Locate the cell with the specified text and output its (x, y) center coordinate. 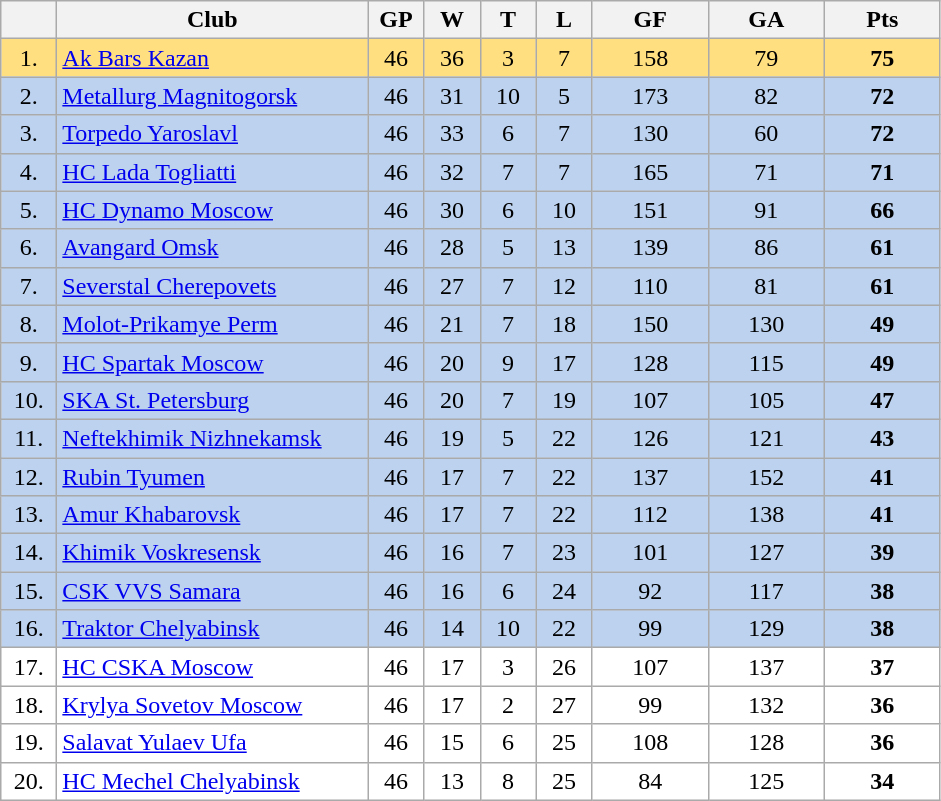
10. (29, 400)
91 (766, 210)
92 (650, 591)
9. (29, 362)
Pts (882, 20)
Traktor Chelyabinsk (212, 629)
60 (766, 134)
20. (29, 781)
L (564, 20)
5. (29, 210)
125 (766, 781)
66 (882, 210)
Club (212, 20)
GF (650, 20)
14 (452, 629)
SKA St. Petersburg (212, 400)
Neftekhimik Nizhnekamsk (212, 438)
14. (29, 553)
GP (396, 20)
Rubin Tyumen (212, 477)
115 (766, 362)
126 (650, 438)
12. (29, 477)
121 (766, 438)
Amur Khabarovsk (212, 515)
19. (29, 743)
1. (29, 58)
HC Dynamo Moscow (212, 210)
Severstal Cherepovets (212, 286)
117 (766, 591)
86 (766, 248)
4. (29, 172)
21 (452, 324)
HC Lada Togliatti (212, 172)
8. (29, 324)
Avangard Omsk (212, 248)
138 (766, 515)
39 (882, 553)
Krylya Sovetov Moscow (212, 705)
HC Spartak Moscow (212, 362)
81 (766, 286)
101 (650, 553)
15 (452, 743)
3. (29, 134)
11. (29, 438)
152 (766, 477)
108 (650, 743)
2 (508, 705)
W (452, 20)
28 (452, 248)
47 (882, 400)
31 (452, 96)
2. (29, 96)
HC Mechel Chelyabinsk (212, 781)
132 (766, 705)
75 (882, 58)
151 (650, 210)
26 (564, 667)
84 (650, 781)
79 (766, 58)
15. (29, 591)
43 (882, 438)
7. (29, 286)
129 (766, 629)
33 (452, 134)
30 (452, 210)
HC CSKA Moscow (212, 667)
16. (29, 629)
13. (29, 515)
105 (766, 400)
18. (29, 705)
173 (650, 96)
GA (766, 20)
34 (882, 781)
Metallurg Magnitogorsk (212, 96)
165 (650, 172)
18 (564, 324)
17. (29, 667)
37 (882, 667)
24 (564, 591)
6. (29, 248)
110 (650, 286)
112 (650, 515)
127 (766, 553)
Khimik Voskresensk (212, 553)
Molot-Prikamye Perm (212, 324)
32 (452, 172)
Torpedo Yaroslavl (212, 134)
82 (766, 96)
139 (650, 248)
12 (564, 286)
150 (650, 324)
T (508, 20)
Salavat Yulaev Ufa (212, 743)
Ak Bars Kazan (212, 58)
23 (564, 553)
CSK VVS Samara (212, 591)
9 (508, 362)
158 (650, 58)
8 (508, 781)
